Find where the given text appears and provide that cell's center as [X, Y] coordinate. 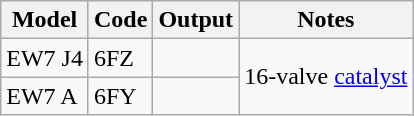
Output [196, 20]
Model [45, 20]
EW7 J4 [45, 58]
6FZ [120, 58]
6FY [120, 96]
EW7 A [45, 96]
Notes [326, 20]
16-valve catalyst [326, 77]
Code [120, 20]
